Capture the cell that displays the provided text and extract its (X, Y) central coordinate. 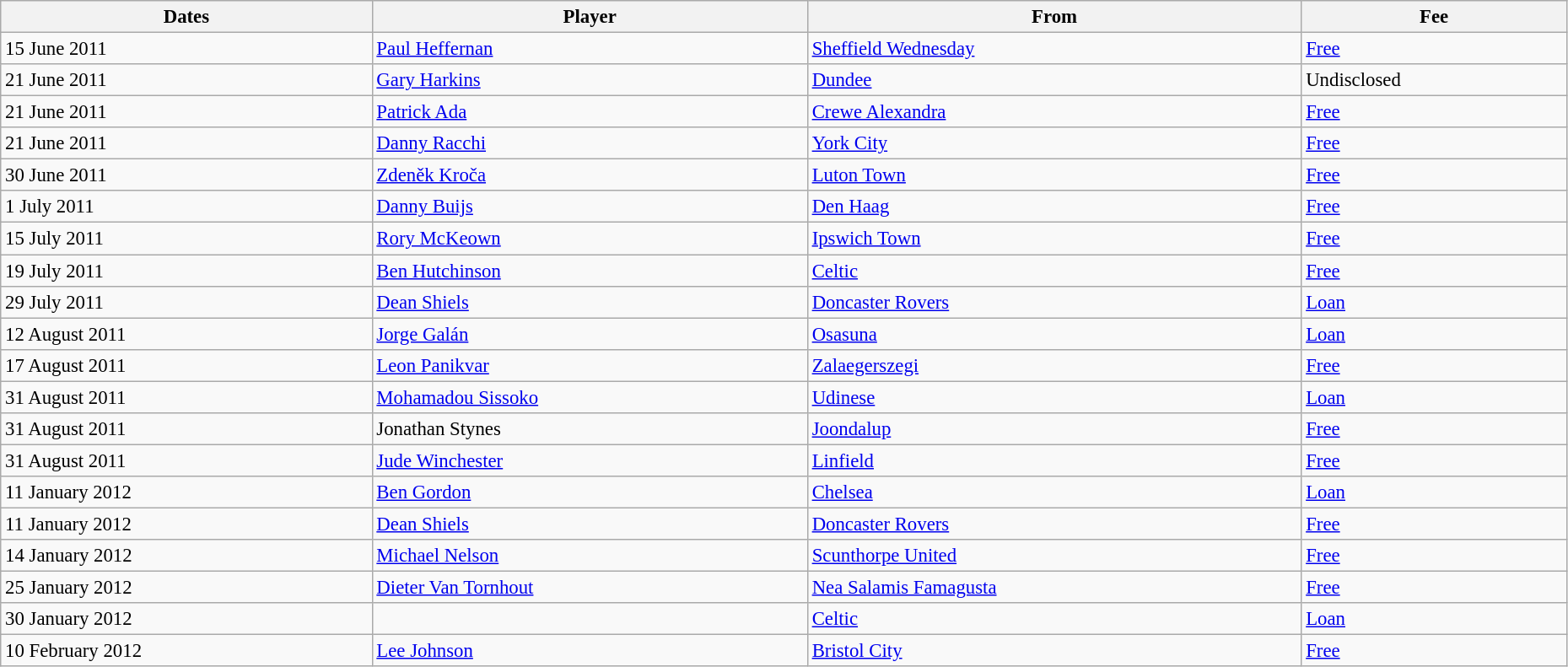
12 August 2011 (186, 334)
Osasuna (1054, 334)
Ben Hutchinson (590, 271)
17 August 2011 (186, 365)
Michael Nelson (590, 556)
Jonathan Stynes (590, 429)
Undisclosed (1434, 80)
25 January 2012 (186, 588)
Zalaegerszegi (1054, 365)
Fee (1434, 17)
14 January 2012 (186, 556)
Ben Gordon (590, 492)
30 January 2012 (186, 619)
Chelsea (1054, 492)
Mohamadou Sissoko (590, 397)
Scunthorpe United (1054, 556)
York City (1054, 143)
Nea Salamis Famagusta (1054, 588)
Den Haag (1054, 207)
Dates (186, 17)
Player (590, 17)
Zdeněk Kroča (590, 175)
Paul Heffernan (590, 49)
Bristol City (1054, 651)
Dundee (1054, 80)
Danny Racchi (590, 143)
10 February 2012 (186, 651)
Gary Harkins (590, 80)
19 July 2011 (186, 271)
Rory McKeown (590, 239)
Jorge Galán (590, 334)
Jude Winchester (590, 460)
15 July 2011 (186, 239)
Ipswich Town (1054, 239)
Danny Buijs (590, 207)
29 July 2011 (186, 302)
From (1054, 17)
Leon Panikvar (590, 365)
Linfield (1054, 460)
30 June 2011 (186, 175)
15 June 2011 (186, 49)
Udinese (1054, 397)
Dieter Van Tornhout (590, 588)
Lee Johnson (590, 651)
Crewe Alexandra (1054, 112)
1 July 2011 (186, 207)
Sheffield Wednesday (1054, 49)
Patrick Ada (590, 112)
Luton Town (1054, 175)
Joondalup (1054, 429)
